Scan for the cell matching the given text and deliver its (X, Y) coordinate at center. 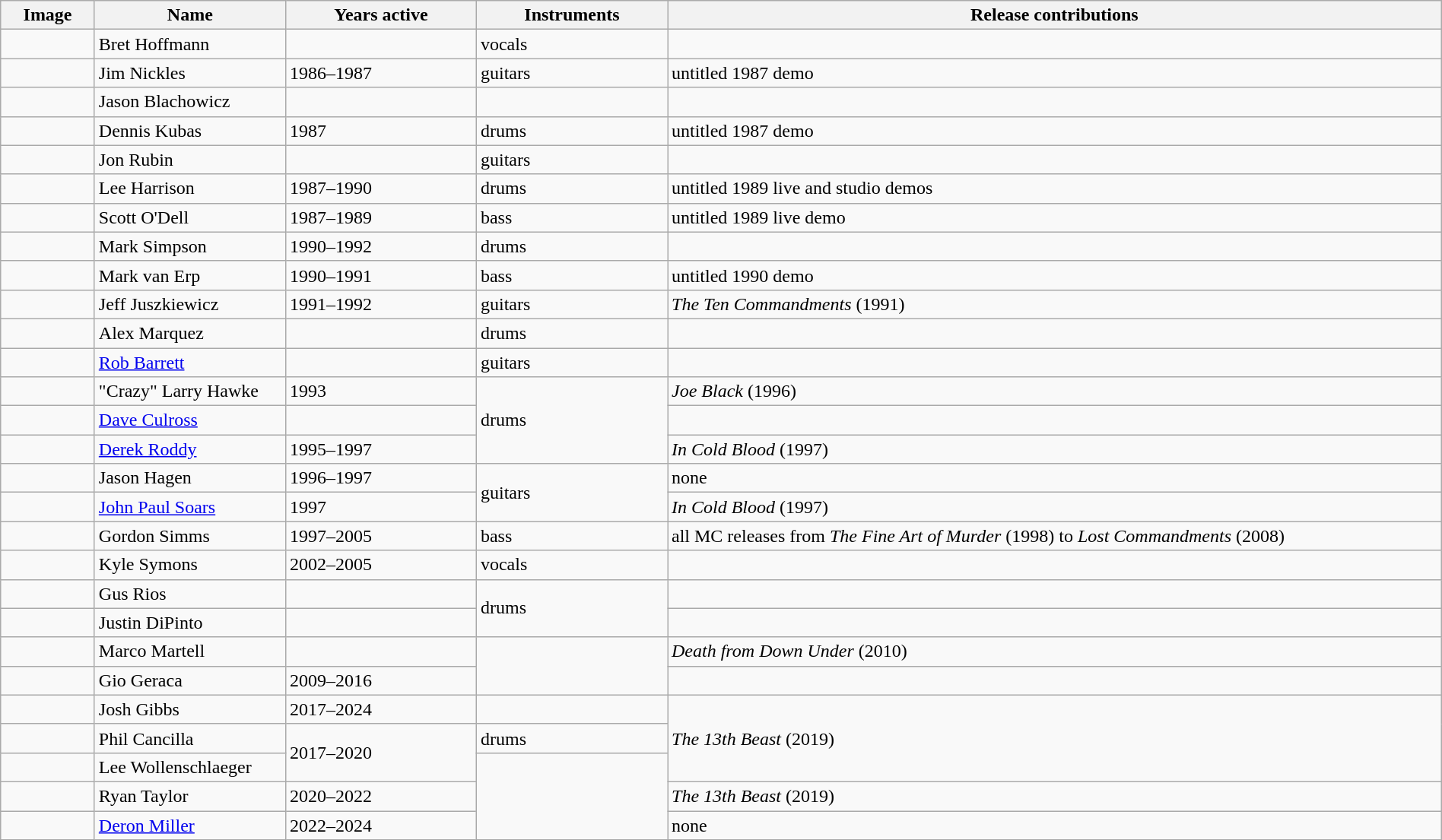
Jeff Juszkiewicz (190, 304)
1997 (380, 507)
2009–2016 (380, 680)
Gio Geraca (190, 680)
1995–1997 (380, 449)
Josh Gibbs (190, 709)
Derek Roddy (190, 449)
The Ten Commandments (1991) (1055, 304)
1986–1987 (380, 73)
untitled 1990 demo (1055, 275)
untitled 1989 live and studio demos (1055, 189)
Mark van Erp (190, 275)
Dave Culross (190, 420)
1996–1997 (380, 478)
John Paul Soars (190, 507)
Jon Rubin (190, 160)
Justin DiPinto (190, 623)
1997–2005 (380, 536)
1987 (380, 131)
Joe Black (1996) (1055, 391)
2002–2005 (380, 565)
2020–2022 (380, 796)
2017–2024 (380, 709)
Gus Rios (190, 594)
Dennis Kubas (190, 131)
Lee Wollenschlaeger (190, 767)
Mark Simpson (190, 246)
Image (48, 15)
Bret Hoffmann (190, 44)
Deron Miller (190, 825)
"Crazy" Larry Hawke (190, 391)
Ryan Taylor (190, 796)
1987–1989 (380, 217)
Kyle Symons (190, 565)
Alex Marquez (190, 333)
Phil Cancilla (190, 738)
2022–2024 (380, 825)
Name (190, 15)
all MC releases from The Fine Art of Murder (1998) to Lost Commandments (2008) (1055, 536)
untitled 1989 live demo (1055, 217)
1990–1991 (380, 275)
Scott O'Dell (190, 217)
Release contributions (1055, 15)
2017–2020 (380, 753)
Rob Barrett (190, 363)
Years active (380, 15)
1991–1992 (380, 304)
1993 (380, 391)
1987–1990 (380, 189)
Jason Blachowicz (190, 102)
Instruments (572, 15)
Marco Martell (190, 651)
1990–1992 (380, 246)
Lee Harrison (190, 189)
Jason Hagen (190, 478)
Jim Nickles (190, 73)
Gordon Simms (190, 536)
Death from Down Under (2010) (1055, 651)
